Locate the cell with the specified text and output its (X, Y) center coordinate. 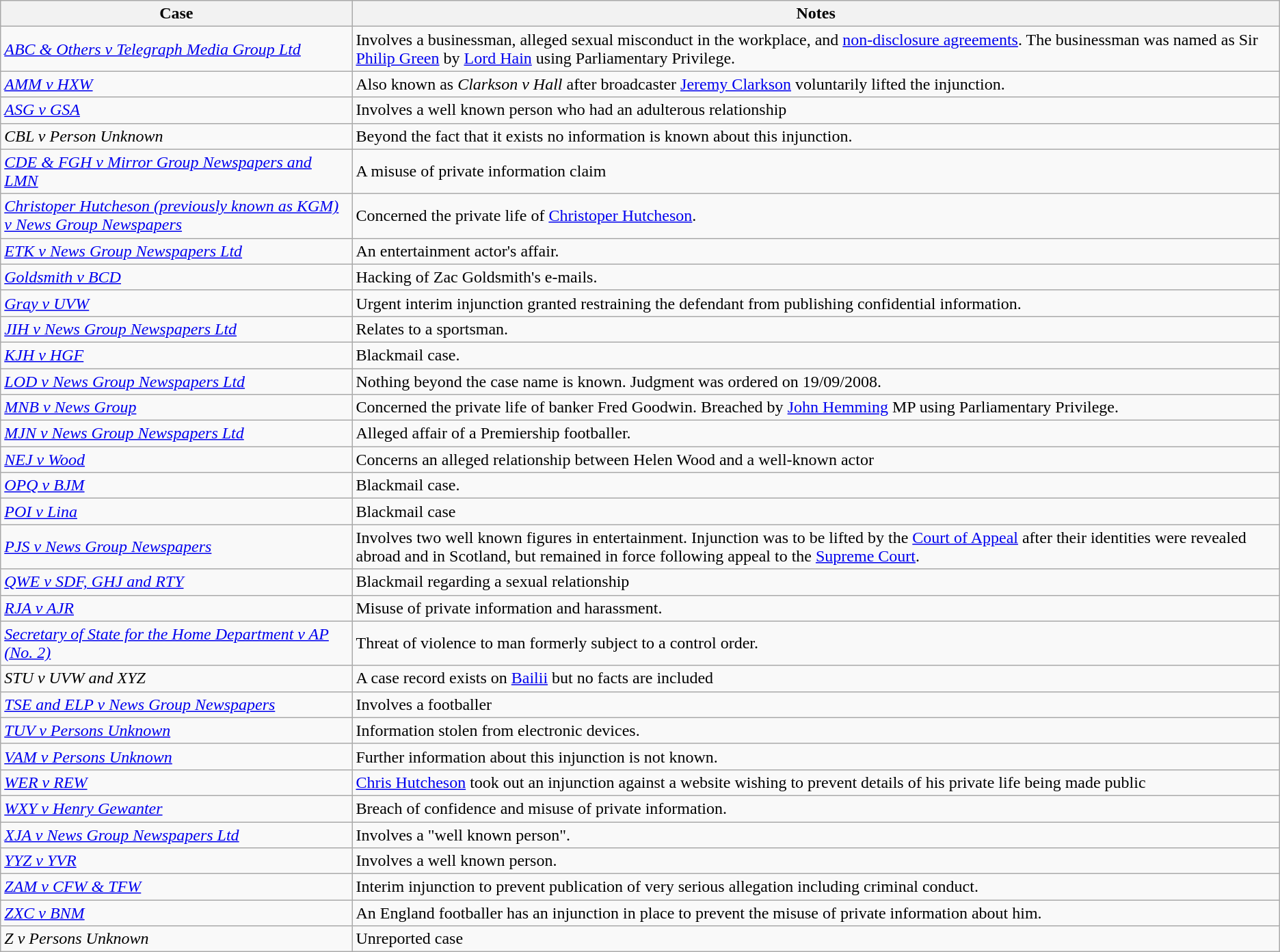
TSE and ELP v News Group Newspapers (176, 704)
XJA v News Group Newspapers Ltd (176, 835)
ZXC v BNM (176, 913)
Involves a footballer (816, 704)
Goldsmith v BCD (176, 277)
A misuse of private information claim (816, 171)
CBL v Person Unknown (176, 136)
KJH v HGF (176, 355)
Also known as Clarkson v Hall after broadcaster Jeremy Clarkson voluntarily lifted the injunction. (816, 84)
WER v REW (176, 782)
STU v UVW and XYZ (176, 678)
Involves a well known person. (816, 861)
Involves a "well known person". (816, 835)
Z v Persons Unknown (176, 939)
MNB v News Group (176, 408)
CDE & FGH v Mirror Group Newspapers and LMN (176, 171)
ABC & Others v Telegraph Media Group Ltd (176, 49)
Case (176, 14)
WXY v Henry Gewanter (176, 808)
Secretary of State for the Home Department v AP (No. 2) (176, 643)
ASG v GSA (176, 110)
Interim injunction to prevent publication of very serious allegation including criminal conduct. (816, 887)
Hacking of Zac Goldsmith's e-mails. (816, 277)
Unreported case (816, 939)
Concerns an alleged relationship between Helen Wood and a well-known actor (816, 460)
Urgent interim injunction granted restraining the defendant from publishing confidential information. (816, 303)
Blackmail case (816, 512)
YYZ v YVR (176, 861)
Beyond the fact that it exists no information is known about this injunction. (816, 136)
ETK v News Group Newspapers Ltd (176, 251)
POI v Lina (176, 512)
JIH v News Group Newspapers Ltd (176, 329)
Threat of violence to man formerly subject to a control order. (816, 643)
Alleged affair of a Premiership footballer. (816, 434)
NEJ v Wood (176, 460)
Notes (816, 14)
OPQ v BJM (176, 486)
ZAM v CFW & TFW (176, 887)
Misuse of private information and harassment. (816, 608)
Chris Hutcheson took out an injunction against a website wishing to prevent details of his private life being made public (816, 782)
Information stolen from electronic devices. (816, 730)
Nothing beyond the case name is known. Judgment was ordered on 19/09/2008. (816, 381)
An entertainment actor's affair. (816, 251)
Concerned the private life of banker Fred Goodwin. Breached by John Hemming MP using Parliamentary Privilege. (816, 408)
AMM v HXW (176, 84)
An England footballer has an injunction in place to prevent the misuse of private information about him. (816, 913)
Further information about this injunction is not known. (816, 756)
Gray v UVW (176, 303)
Involves a well known person who had an adulterous relationship (816, 110)
QWE v SDF, GHJ and RTY (176, 582)
LOD v News Group Newspapers Ltd (176, 381)
TUV v Persons Unknown (176, 730)
Relates to a sportsman. (816, 329)
RJA v AJR (176, 608)
Concerned the private life of Christoper Hutcheson. (816, 216)
VAM v Persons Unknown (176, 756)
MJN v News Group Newspapers Ltd (176, 434)
Christoper Hutcheson (previously known as KGM) v News Group Newspapers (176, 216)
Blackmail regarding a sexual relationship (816, 582)
Breach of confidence and misuse of private information. (816, 808)
PJS v News Group Newspapers (176, 547)
A case record exists on Bailii but no facts are included (816, 678)
